Find where the given text appears and provide that cell's center as (x, y) coordinate. 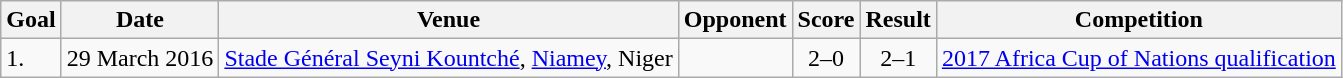
Venue (448, 20)
2–1 (898, 58)
Goal (31, 20)
2–0 (826, 58)
Competition (1138, 20)
Opponent (735, 20)
2017 Africa Cup of Nations qualification (1138, 58)
Stade Général Seyni Kountché, Niamey, Niger (448, 58)
29 March 2016 (140, 58)
Result (898, 20)
1. (31, 58)
Date (140, 20)
Score (826, 20)
